From the cell containing the given text, extract its center point as (X, Y) coordinate. 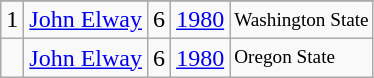
Oregon State (302, 58)
Washington State (302, 20)
1 (12, 20)
